Provide the [x, y] coordinate of the cell's center where the given text is located.  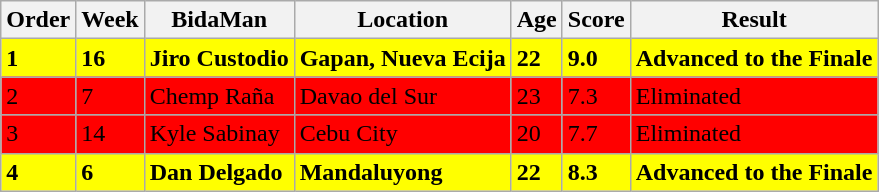
Score [596, 20]
Order [38, 20]
1 [38, 58]
9.0 [596, 58]
7.3 [596, 96]
14 [110, 134]
Davao del Sur [402, 96]
Dan Delgado [219, 172]
Cebu City [402, 134]
20 [536, 134]
23 [536, 96]
Gapan, Nueva Ecija [402, 58]
Result [754, 20]
Chemp Raña [219, 96]
2 [38, 96]
Location [402, 20]
Jiro Custodio [219, 58]
Age [536, 20]
4 [38, 172]
BidaMan [219, 20]
Kyle Sabinay [219, 134]
6 [110, 172]
7.7 [596, 134]
7 [110, 96]
16 [110, 58]
Mandaluyong [402, 172]
Week [110, 20]
3 [38, 134]
8.3 [596, 172]
